Search for the cell housing the specified text and yield its (x, y) center coordinate. 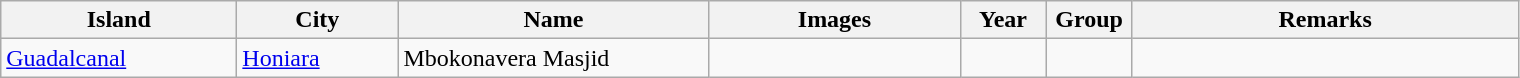
Island (119, 20)
Group (1089, 20)
Images (834, 20)
City (318, 20)
Remarks (1325, 20)
Mbokonavera Masjid (554, 58)
Year (1003, 20)
Guadalcanal (119, 58)
Honiara (318, 58)
Name (554, 20)
